Return the (x, y) coordinate for the center point of the cell that contains the specified text.  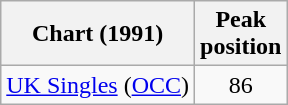
86 (241, 85)
UK Singles (OCC) (98, 85)
Chart (1991) (98, 34)
Peakposition (241, 34)
